Return the (X, Y) coordinate for the center point of the cell that contains the specified text.  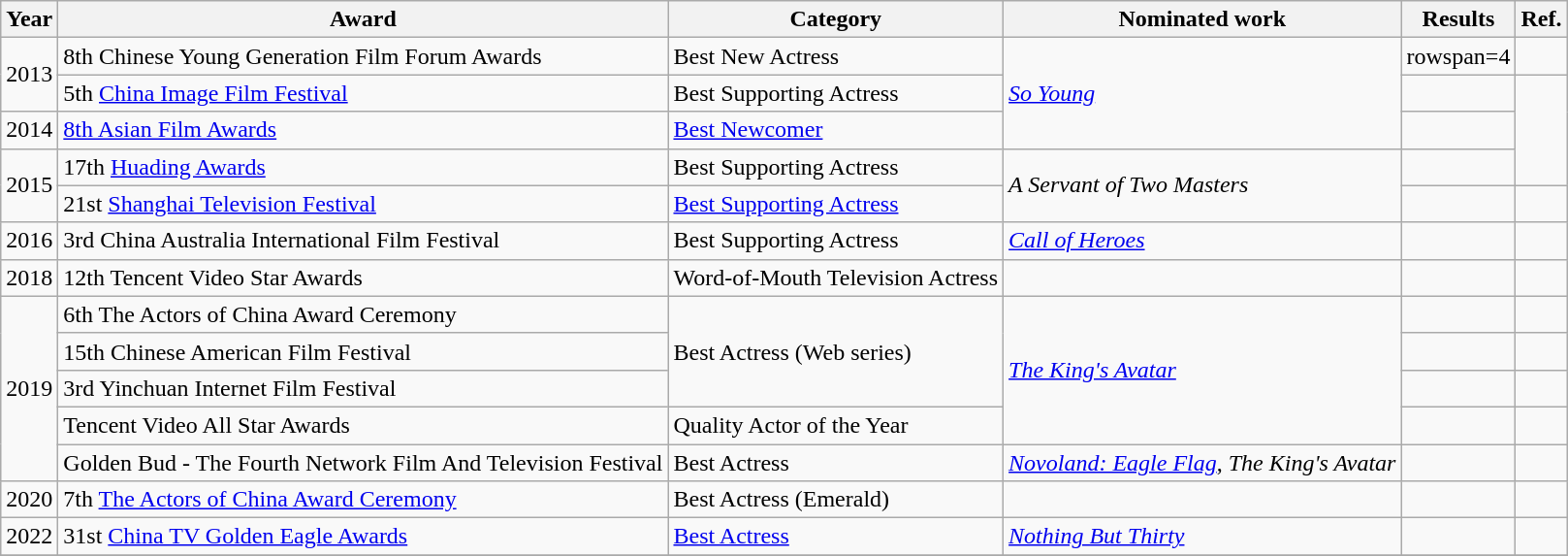
31st China TV Golden Eagle Awards (363, 537)
17th Huading Awards (363, 167)
Best Actress (Emerald) (836, 500)
Award (363, 19)
Novoland: Eagle Flag, The King's Avatar (1202, 463)
The King's Avatar (1202, 370)
Call of Heroes (1202, 241)
Best Newcomer (836, 130)
7th The Actors of China Award Ceremony (363, 500)
A Servant of Two Masters (1202, 185)
2014 (29, 130)
15th Chinese American Film Festival (363, 351)
2013 (29, 75)
Category (836, 19)
6th The Actors of China Award Ceremony (363, 314)
3rd Yinchuan Internet Film Festival (363, 388)
12th Tencent Video Star Awards (363, 278)
Best New Actress (836, 56)
Word-of-Mouth Television Actress (836, 278)
Ref. (1542, 19)
Quality Actor of the Year (836, 425)
So Young (1202, 93)
Best Actress (Web series) (836, 351)
Nothing But Thirty (1202, 537)
2022 (29, 537)
5th China Image Film Festival (363, 93)
Year (29, 19)
8th Chinese Young Generation Film Forum Awards (363, 56)
Results (1458, 19)
Tencent Video All Star Awards (363, 425)
2020 (29, 500)
Nominated work (1202, 19)
2016 (29, 241)
rowspan=4 (1458, 56)
21st Shanghai Television Festival (363, 204)
8th Asian Film Awards (363, 130)
3rd China Australia International Film Festival (363, 241)
2019 (29, 388)
Golden Bud - The Fourth Network Film And Television Festival (363, 463)
2018 (29, 278)
2015 (29, 185)
